Return (x, y) of the center of cell containing provided text 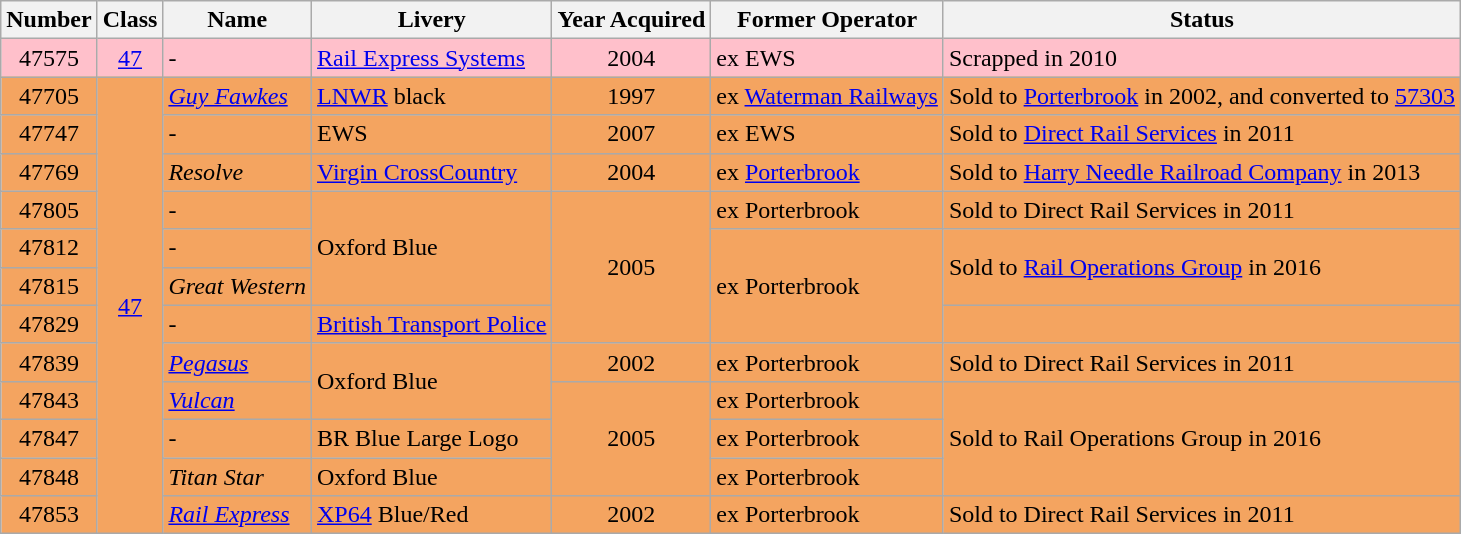
Scrapped in 2010 (1202, 58)
2007 (632, 134)
1997 (632, 96)
Class (130, 20)
EWS (432, 134)
Livery (432, 20)
Rail Express Systems (432, 58)
Name (238, 20)
47815 (49, 286)
47847 (49, 438)
ex Waterman Railways (828, 96)
Vulcan (238, 400)
XP64 Blue/Red (432, 515)
Status (1202, 20)
Year Acquired (632, 20)
Pegasus (238, 362)
BR Blue Large Logo (432, 438)
LNWR black (432, 96)
Resolve (238, 172)
Sold to Harry Needle Railroad Company in 2013 (1202, 172)
Titan Star (238, 477)
47848 (49, 477)
47839 (49, 362)
47705 (49, 96)
Great Western (238, 286)
Sold to Porterbrook in 2002, and converted to 57303 (1202, 96)
Rail Express (238, 515)
47853 (49, 515)
47829 (49, 324)
British Transport Police (432, 324)
47769 (49, 172)
47805 (49, 210)
Virgin CrossCountry (432, 172)
Former Operator (828, 20)
Guy Fawkes (238, 96)
Number (49, 20)
47747 (49, 134)
47575 (49, 58)
47843 (49, 400)
47812 (49, 248)
